From the cell containing the given text, extract its center point as (x, y) coordinate. 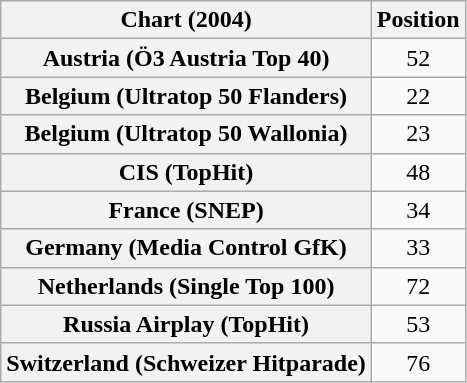
France (SNEP) (186, 210)
Switzerland (Schweizer Hitparade) (186, 362)
34 (418, 210)
33 (418, 248)
CIS (TopHit) (186, 172)
72 (418, 286)
Russia Airplay (TopHit) (186, 324)
Belgium (Ultratop 50 Wallonia) (186, 134)
76 (418, 362)
Germany (Media Control GfK) (186, 248)
Austria (Ö3 Austria Top 40) (186, 58)
Netherlands (Single Top 100) (186, 286)
Chart (2004) (186, 20)
Belgium (Ultratop 50 Flanders) (186, 96)
22 (418, 96)
52 (418, 58)
48 (418, 172)
23 (418, 134)
53 (418, 324)
Position (418, 20)
